Scan for the cell matching the given text and deliver its [X, Y] coordinate at center. 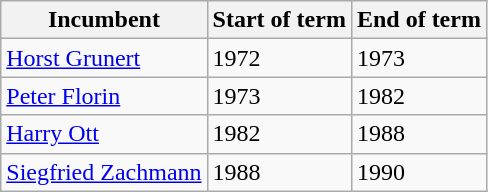
Incumbent [104, 20]
Harry Ott [104, 134]
End of term [418, 20]
Horst Grunert [104, 58]
1990 [418, 172]
Siegfried Zachmann [104, 172]
Start of term [279, 20]
1972 [279, 58]
Peter Florin [104, 96]
